Detect which cell encompasses the target text, then output its [x, y] center coordinate. 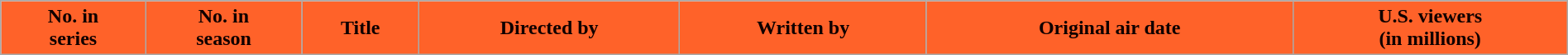
U.S. viewers(in millions) [1430, 28]
Original air date [1110, 28]
No. inseries [74, 28]
Written by [804, 28]
No. inseason [223, 28]
Directed by [549, 28]
Title [361, 28]
